Pinpoint the cell where the given text exists, returning its (x, y) midpoint coordinate. 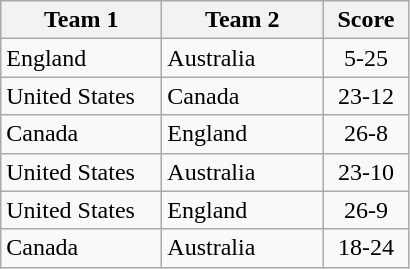
26-9 (366, 210)
Team 2 (242, 20)
23-12 (366, 96)
23-10 (366, 172)
Score (366, 20)
5-25 (366, 58)
26-8 (366, 134)
18-24 (366, 248)
Team 1 (82, 20)
